Locate the cell with the specified text and output its (X, Y) center coordinate. 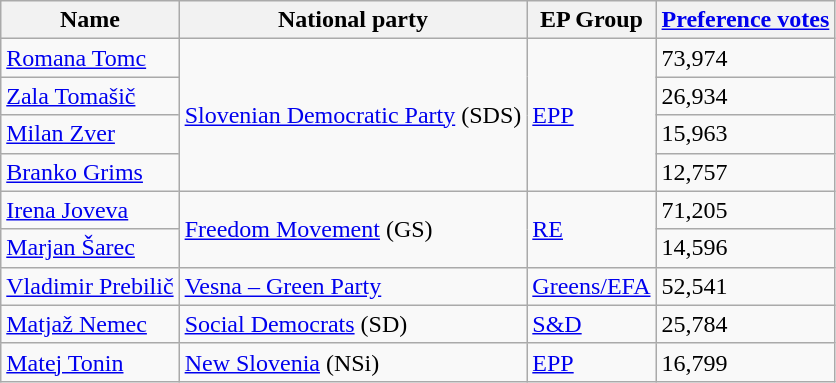
S&D (592, 324)
Milan Zver (90, 134)
Freedom Movement (GS) (353, 229)
Marjan Šarec (90, 248)
Matej Tonin (90, 362)
Vladimir Prebilič (90, 286)
25,784 (746, 324)
EP Group (592, 20)
Romana Tomc (90, 58)
Slovenian Democratic Party (SDS) (353, 115)
New Slovenia (NSi) (353, 362)
Zala Tomašič (90, 96)
Branko Grims (90, 172)
RE (592, 229)
National party (353, 20)
12,757 (746, 172)
Name (90, 20)
52,541 (746, 286)
73,974 (746, 58)
26,934 (746, 96)
Preference votes (746, 20)
15,963 (746, 134)
16,799 (746, 362)
Social Democrats (SD) (353, 324)
71,205 (746, 210)
14,596 (746, 248)
Vesna – Green Party (353, 286)
Irena Joveva (90, 210)
Matjaž Nemec (90, 324)
Greens/EFA (592, 286)
